Locate the cell with the specified text and output its (x, y) center coordinate. 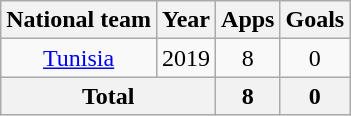
Tunisia (79, 58)
Goals (315, 20)
Apps (248, 20)
Year (186, 20)
Total (108, 96)
2019 (186, 58)
National team (79, 20)
